Locate the cell with the specified text and output its (x, y) center coordinate. 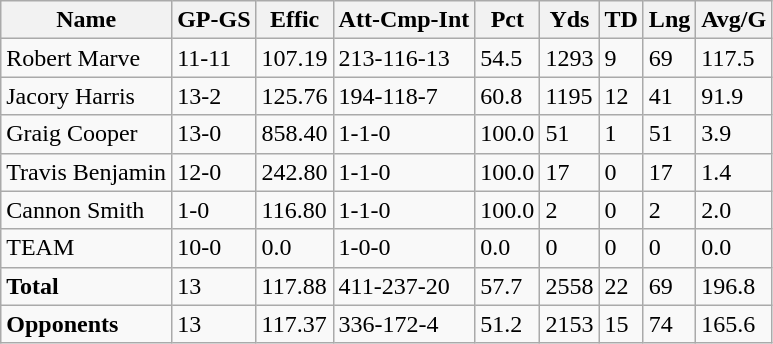
57.7 (508, 286)
2.0 (734, 210)
411-237-20 (404, 286)
2153 (570, 324)
13-2 (214, 96)
1 (621, 134)
TD (621, 20)
12 (621, 96)
213-116-13 (404, 58)
Cannon Smith (86, 210)
Att-Cmp-Int (404, 20)
Name (86, 20)
Opponents (86, 324)
9 (621, 58)
336-172-4 (404, 324)
117.5 (734, 58)
1293 (570, 58)
Lng (669, 20)
Total (86, 286)
1-0-0 (404, 248)
194-118-7 (404, 96)
Pct (508, 20)
Travis Benjamin (86, 172)
Effic (294, 20)
15 (621, 324)
Yds (570, 20)
858.40 (294, 134)
165.6 (734, 324)
Robert Marve (86, 58)
TEAM (86, 248)
242.80 (294, 172)
GP-GS (214, 20)
1-0 (214, 210)
13-0 (214, 134)
41 (669, 96)
Graig Cooper (86, 134)
2558 (570, 286)
10-0 (214, 248)
196.8 (734, 286)
107.19 (294, 58)
22 (621, 286)
12-0 (214, 172)
74 (669, 324)
Avg/G (734, 20)
117.88 (294, 286)
11-11 (214, 58)
116.80 (294, 210)
51.2 (508, 324)
Jacory Harris (86, 96)
91.9 (734, 96)
3.9 (734, 134)
60.8 (508, 96)
1195 (570, 96)
125.76 (294, 96)
117.37 (294, 324)
1.4 (734, 172)
54.5 (508, 58)
